Return (x, y) of the center of cell containing provided text 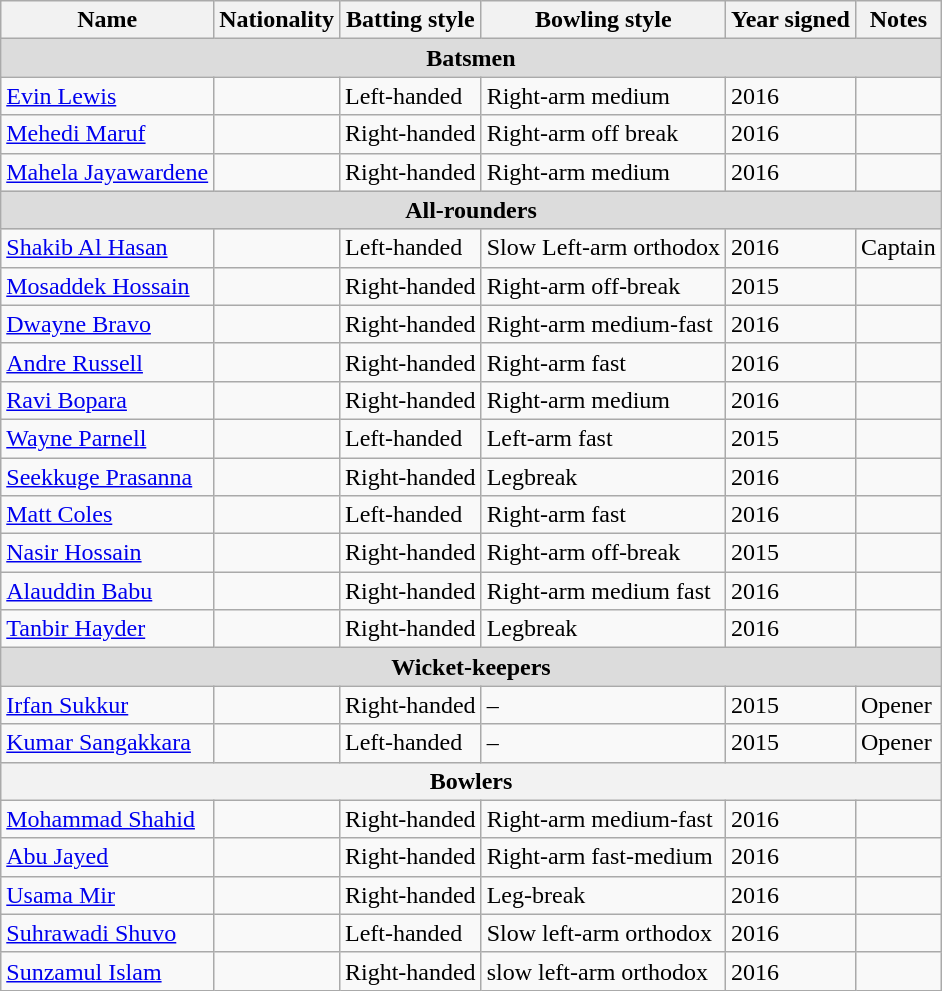
Kumar Sangakkara (108, 743)
Mahela Jayawardene (108, 172)
Name (108, 20)
Matt Coles (108, 515)
Batsmen (471, 58)
Suhrawadi Shuvo (108, 933)
slow left-arm orthodox (603, 971)
Notes (898, 20)
Nasir Hossain (108, 553)
Shakib Al Hasan (108, 248)
Slow left-arm orthodox (603, 933)
Right-arm medium fast (603, 591)
Evin Lewis (108, 96)
Abu Jayed (108, 857)
Right-arm fast-medium (603, 857)
Usama Mir (108, 895)
Sunzamul Islam (108, 971)
Dwayne Bravo (108, 324)
Bowlers (471, 781)
Wayne Parnell (108, 438)
Seekkuge Prasanna (108, 477)
Andre Russell (108, 362)
Batting style (410, 20)
Wicket-keepers (471, 667)
Alauddin Babu (108, 591)
Nationality (277, 20)
Leg-break (603, 895)
Mehedi Maruf (108, 134)
Left-arm fast (603, 438)
Tanbir Hayder (108, 629)
Bowling style (603, 20)
Captain (898, 248)
Mohammad Shahid (108, 819)
All-rounders (471, 210)
Slow Left-arm orthodox (603, 248)
Year signed (791, 20)
Mosaddek Hossain (108, 286)
Irfan Sukkur (108, 705)
Ravi Bopara (108, 400)
Right-arm off break (603, 134)
